Extract the [X, Y] coordinate from the center of the cell holding the provided text.  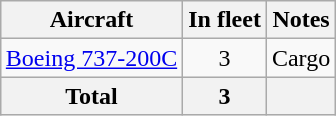
Notes [300, 20]
Total [91, 96]
Cargo [300, 58]
Boeing 737-200C [91, 58]
In fleet [225, 20]
Aircraft [91, 20]
